Locate the cell with the specified text and output its [x, y] center coordinate. 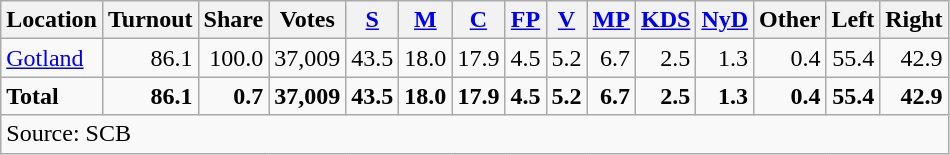
M [426, 20]
KDS [665, 20]
Other [790, 20]
Right [914, 20]
Share [234, 20]
Source: SCB [474, 134]
Location [52, 20]
FP [526, 20]
MP [611, 20]
Left [853, 20]
Gotland [52, 58]
Total [52, 96]
S [372, 20]
100.0 [234, 58]
Turnout [150, 20]
Votes [308, 20]
0.7 [234, 96]
C [478, 20]
V [566, 20]
NyD [725, 20]
